Return [X, Y] of the center of cell containing provided text 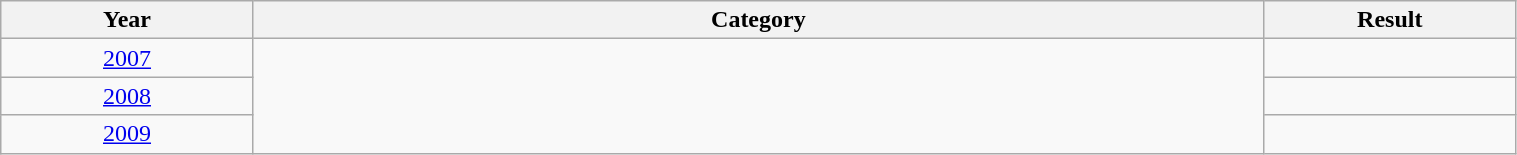
Category [758, 20]
2007 [128, 58]
Year [128, 20]
Result [1390, 20]
2009 [128, 134]
2008 [128, 96]
